Find where the given text appears and provide that cell's center as (x, y) coordinate. 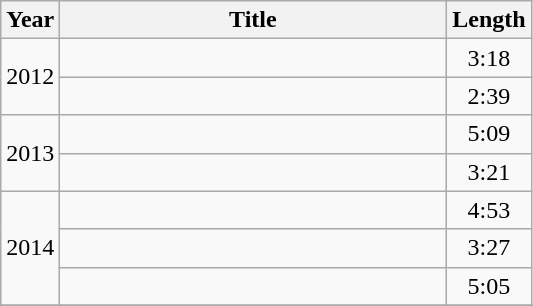
5:05 (489, 286)
Length (489, 20)
2:39 (489, 96)
2012 (30, 77)
3:27 (489, 248)
Title (253, 20)
Year (30, 20)
3:21 (489, 172)
4:53 (489, 210)
2014 (30, 248)
5:09 (489, 134)
3:18 (489, 58)
2013 (30, 153)
